For the text-containing cell, return its midpoint in (X, Y) coordinate format. 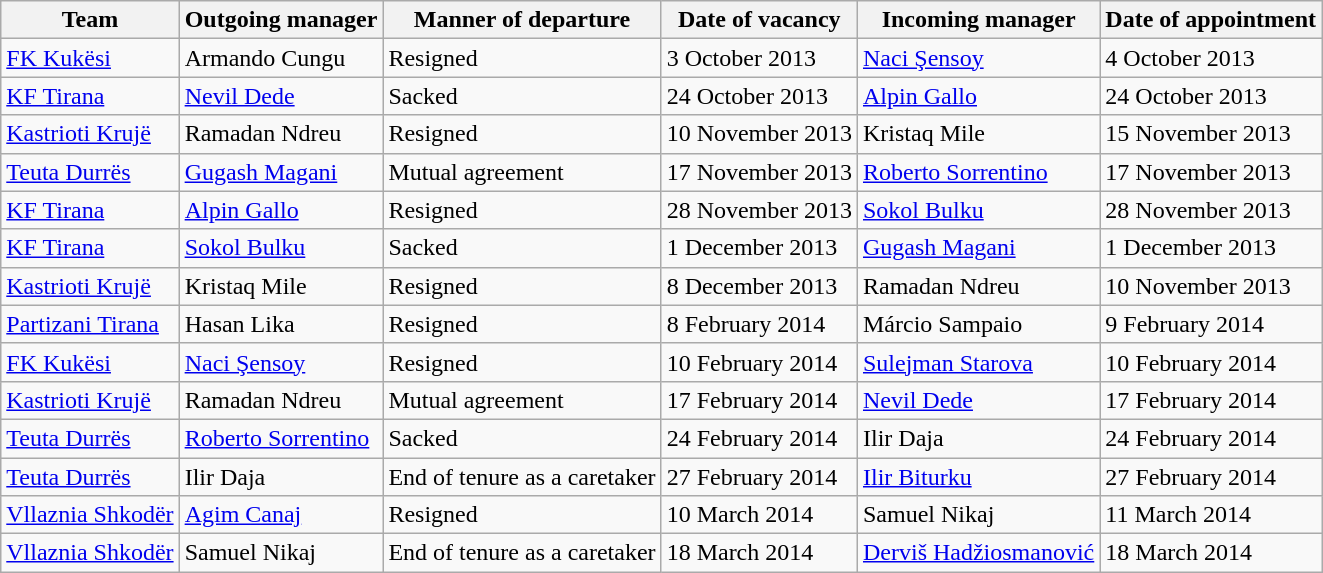
Team (90, 20)
10 March 2014 (759, 515)
Outgoing manager (281, 20)
Sulejman Starova (978, 362)
Agim Canaj (281, 515)
Date of vacancy (759, 20)
Hasan Lika (281, 324)
Derviš Hadžiosmanović (978, 553)
8 February 2014 (759, 324)
Manner of departure (522, 20)
4 October 2013 (1211, 58)
8 December 2013 (759, 286)
Márcio Sampaio (978, 324)
9 February 2014 (1211, 324)
15 November 2013 (1211, 134)
Incoming manager (978, 20)
Date of appointment (1211, 20)
Armando Cungu (281, 58)
3 October 2013 (759, 58)
11 March 2014 (1211, 515)
Ilir Biturku (978, 477)
Partizani Tirana (90, 324)
